Output the (X, Y) coordinate of the center of the cell containing the given text.  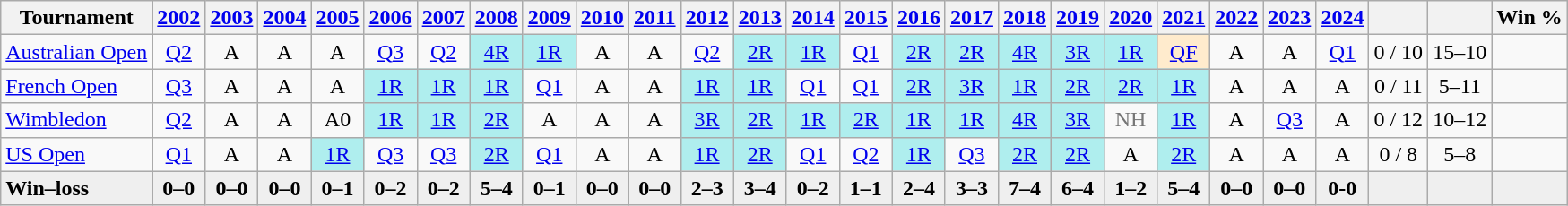
15–10 (1460, 52)
5–8 (1460, 154)
2009 (549, 18)
2–4 (918, 188)
0 / 10 (1399, 52)
2008 (497, 18)
2021 (1183, 18)
2010 (602, 18)
French Open (77, 86)
3–4 (760, 188)
10–12 (1460, 120)
2–3 (706, 188)
Australian Open (77, 52)
2015 (866, 18)
2002 (179, 18)
2013 (760, 18)
1–1 (866, 188)
2016 (918, 18)
3–3 (972, 188)
2006 (391, 18)
0-0 (1343, 188)
2005 (337, 18)
2023 (1289, 18)
0 / 8 (1399, 154)
2004 (285, 18)
Wimbledon (77, 120)
Win % (1529, 18)
2007 (443, 18)
Win–loss (77, 188)
A0 (337, 120)
5–11 (1460, 86)
QF (1183, 52)
NH (1131, 120)
2018 (1024, 18)
2024 (1343, 18)
0 / 12 (1399, 120)
7–4 (1024, 188)
0 / 11 (1399, 86)
2017 (972, 18)
2012 (706, 18)
US Open (77, 154)
6–4 (1078, 188)
2022 (1237, 18)
2019 (1078, 18)
2011 (654, 18)
2014 (812, 18)
Tournament (77, 18)
2020 (1131, 18)
2003 (231, 18)
1–2 (1131, 188)
